Return the [X, Y] coordinate for the center point of the cell that contains the specified text.  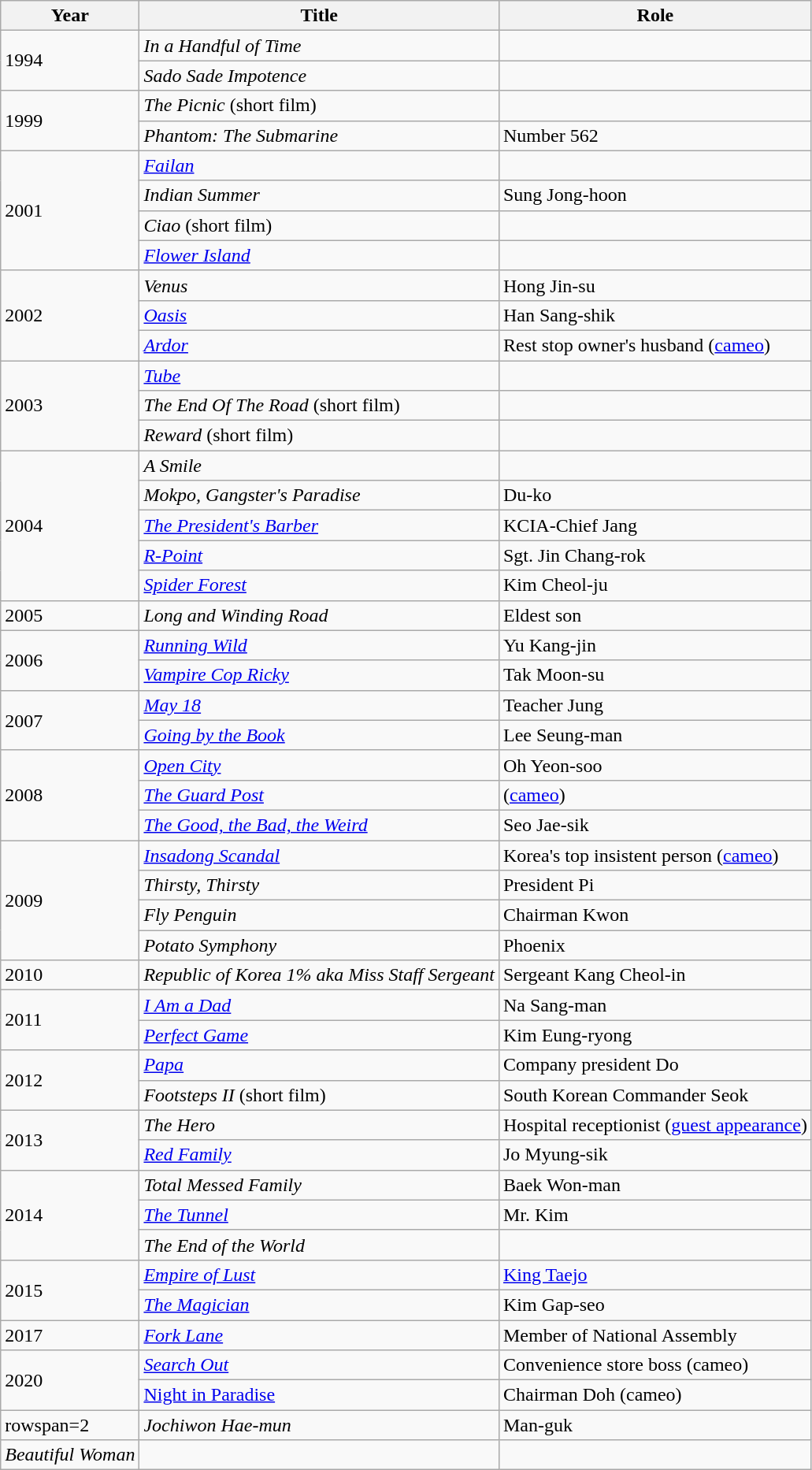
Search Out [320, 1365]
Oh Yeon-soo [655, 765]
2012 [70, 1080]
Kim Gap-seo [655, 1305]
Insadong Scandal [320, 855]
Red Family [320, 1155]
Indian Summer [320, 195]
1999 [70, 121]
Korea's top insistent person (cameo) [655, 855]
Empire of Lust [320, 1275]
(cameo) [655, 795]
Ardor [320, 345]
2017 [70, 1335]
Na Sang-man [655, 1005]
Year [70, 16]
Yu Kang-jin [655, 645]
Spider Forest [320, 585]
I Am a Dad [320, 1005]
Company president Do [655, 1065]
Mokpo, Gangster's Paradise [320, 496]
Tak Moon-su [655, 675]
Total Messed Family [320, 1185]
Du-ko [655, 496]
2005 [70, 615]
King Taejo [655, 1275]
The End Of The Road (short film) [320, 406]
Potato Symphony [320, 945]
Rest stop owner's husband (cameo) [655, 345]
Reward (short film) [320, 436]
The Good, the Bad, the Weird [320, 825]
President Pi [655, 885]
The Hero [320, 1125]
1994 [70, 61]
Role [655, 16]
Phantom: The Submarine [320, 135]
Fork Lane [320, 1335]
2001 [70, 210]
Convenience store boss (cameo) [655, 1365]
Republic of Korea 1% aka Miss Staff Sergeant [320, 975]
Perfect Game [320, 1035]
Long and Winding Road [320, 615]
Open City [320, 765]
A Smile [320, 466]
Night in Paradise [320, 1395]
Jochiwon Hae-mun [320, 1425]
Number 562 [655, 135]
Flower Island [320, 255]
Going by the Book [320, 735]
2003 [70, 406]
2010 [70, 975]
Title [320, 16]
Chairman Doh (cameo) [655, 1395]
2002 [70, 315]
Sung Jong-hoon [655, 195]
2011 [70, 1020]
Teacher Jung [655, 705]
South Korean Commander Seok [655, 1095]
The End of the World [320, 1245]
Eldest son [655, 615]
The Tunnel [320, 1215]
Seo Jae-sik [655, 825]
Kim Eung-ryong [655, 1035]
Failan [320, 165]
Beautiful Woman [70, 1455]
2006 [70, 660]
Sado Sade Impotence [320, 76]
Footsteps II (short film) [320, 1095]
Lee Seung-man [655, 735]
2009 [70, 900]
2008 [70, 795]
rowspan=2 [70, 1425]
2015 [70, 1290]
Running Wild [320, 645]
Tube [320, 376]
KCIA-Chief Jang [655, 525]
Han Sang-shik [655, 315]
Sergeant Kang Cheol-in [655, 975]
2013 [70, 1140]
Member of National Assembly [655, 1335]
2014 [70, 1215]
Fly Penguin [320, 915]
Hospital receptionist (guest appearance) [655, 1125]
Jo Myung-sik [655, 1155]
Oasis [320, 315]
The Magician [320, 1305]
2020 [70, 1380]
2007 [70, 720]
Thirsty, Thirsty [320, 885]
Ciao (short film) [320, 225]
2004 [70, 525]
Kim Cheol-ju [655, 585]
Chairman Kwon [655, 915]
The Guard Post [320, 795]
Mr. Kim [655, 1215]
Man-guk [655, 1425]
Phoenix [655, 945]
Venus [320, 285]
Sgt. Jin Chang-rok [655, 555]
Vampire Cop Ricky [320, 675]
The President's Barber [320, 525]
In a Handful of Time [320, 46]
Papa [320, 1065]
May 18 [320, 705]
R-Point [320, 555]
Baek Won-man [655, 1185]
Hong Jin-su [655, 285]
The Picnic (short film) [320, 106]
